Provide the (X, Y) coordinate of the cell's center where the given text is located.  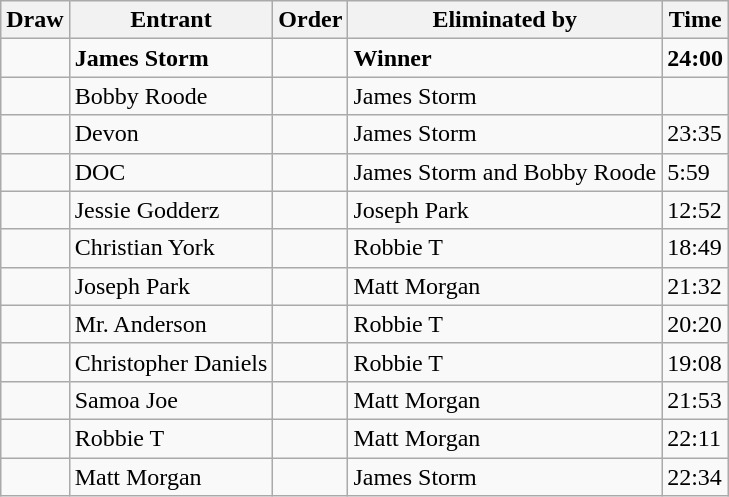
Order (310, 20)
5:59 (696, 172)
22:11 (696, 438)
21:53 (696, 400)
24:00 (696, 58)
Entrant (171, 20)
Draw (35, 20)
Jessie Godderz (171, 210)
Bobby Roode (171, 96)
12:52 (696, 210)
Winner (505, 58)
19:08 (696, 362)
Christopher Daniels (171, 362)
Time (696, 20)
Devon (171, 134)
23:35 (696, 134)
DOC (171, 172)
18:49 (696, 248)
Eliminated by (505, 20)
Mr. Anderson (171, 324)
Samoa Joe (171, 400)
20:20 (696, 324)
21:32 (696, 286)
James Storm and Bobby Roode (505, 172)
Christian York (171, 248)
22:34 (696, 477)
